Locate the cell with the specified text and output its [x, y] center coordinate. 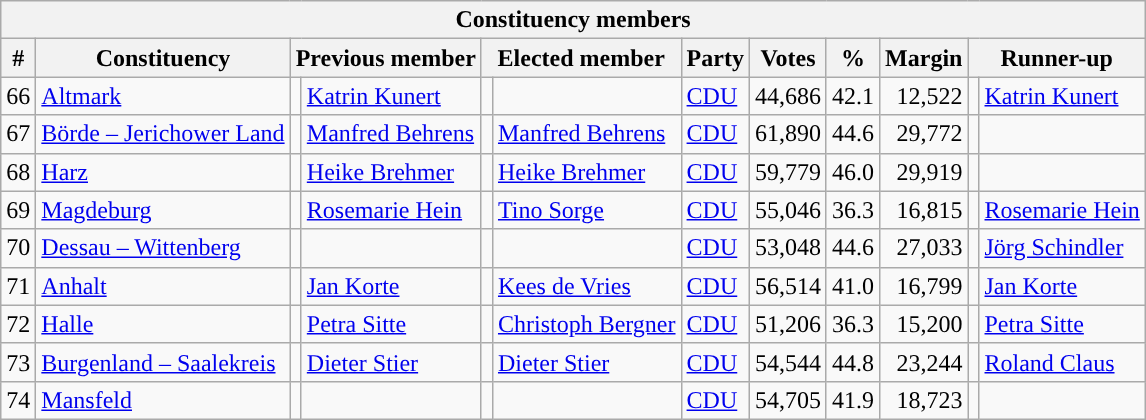
59,779 [788, 172]
Votes [788, 58]
56,514 [788, 286]
Constituency members [574, 20]
29,919 [924, 172]
70 [18, 248]
Margin [924, 58]
Party [715, 58]
Burgenland – Saalekreis [163, 362]
69 [18, 210]
Kees de Vries [586, 286]
44,686 [788, 96]
Christoph Bergner [586, 324]
Jörg Schindler [1062, 248]
Runner-up [1056, 58]
51,206 [788, 324]
41.9 [852, 400]
Constituency [163, 58]
54,705 [788, 400]
Anhalt [163, 286]
29,772 [924, 134]
Magdeburg [163, 210]
46.0 [852, 172]
Dessau – Wittenberg [163, 248]
Previous member [386, 58]
16,799 [924, 286]
12,522 [924, 96]
74 [18, 400]
27,033 [924, 248]
68 [18, 172]
53,048 [788, 248]
Mansfeld [163, 400]
15,200 [924, 324]
18,723 [924, 400]
Roland Claus [1062, 362]
61,890 [788, 134]
# [18, 58]
Elected member [581, 58]
% [852, 58]
66 [18, 96]
23,244 [924, 362]
16,815 [924, 210]
67 [18, 134]
Börde – Jerichower Land [163, 134]
44.8 [852, 362]
73 [18, 362]
41.0 [852, 286]
Harz [163, 172]
72 [18, 324]
42.1 [852, 96]
54,544 [788, 362]
71 [18, 286]
Tino Sorge [586, 210]
55,046 [788, 210]
Halle [163, 324]
Altmark [163, 96]
